Search for the cell housing the specified text and yield its (X, Y) center coordinate. 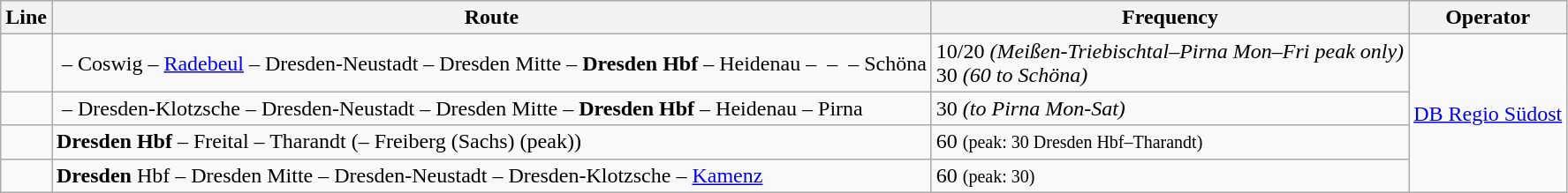
10/20 (Meißen-Triebischtal–Pirna Mon–Fri peak only)30 (60 to Schöna) (1170, 63)
– Dresden-Klotzsche – Dresden-Neustadt – Dresden Mitte – Dresden Hbf – Heidenau – Pirna (491, 108)
Dresden Hbf – Freital – Tharandt (– Freiberg (Sachs) (peak)) (491, 142)
– Coswig – Radebeul – Dresden-Neustadt – Dresden Mitte – Dresden Hbf – Heidenau – – – Schöna (491, 63)
Line (27, 18)
DB Regio Südost (1488, 113)
Dresden Hbf – Dresden Mitte – Dresden-Neustadt – Dresden-Klotzsche – Kamenz (491, 175)
60 (peak: 30 Dresden Hbf–Tharandt) (1170, 142)
Frequency (1170, 18)
30 (to Pirna Mon-Sat) (1170, 108)
Route (491, 18)
Operator (1488, 18)
60 (peak: 30) (1170, 175)
